Provide the [X, Y] coordinate of the cell's center where the given text is located.  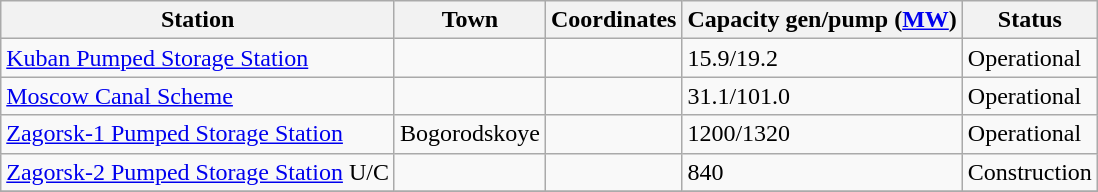
Status [1030, 20]
Construction [1030, 172]
1200/1320 [822, 134]
840 [822, 172]
Coordinates [614, 20]
Moscow Canal Scheme [198, 96]
Zagorsk-1 Pumped Storage Station [198, 134]
Bogorodskoye [470, 134]
Capacity gen/pump (MW) [822, 20]
Kuban Pumped Storage Station [198, 58]
31.1/101.0 [822, 96]
Town [470, 20]
Station [198, 20]
15.9/19.2 [822, 58]
Zagorsk-2 Pumped Storage Station U/C [198, 172]
